Return [X, Y] of the center of cell containing provided text 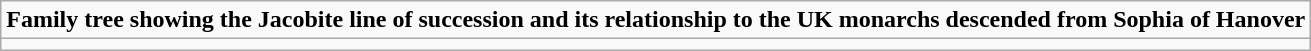
Family tree showing the Jacobite line of succession and its relationship to the UK monarchs descended from Sophia of Hanover [656, 20]
